Provide the (X, Y) coordinate of the cell's center where the given text is located.  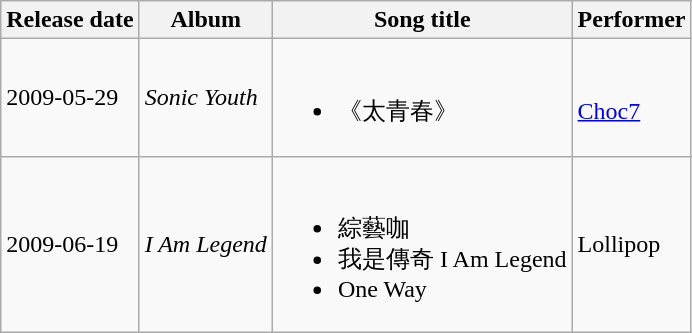
Release date (70, 20)
2009-05-29 (70, 98)
Lollipop (632, 244)
I Am Legend (206, 244)
Choc7 (632, 98)
《太青春》 (422, 98)
2009-06-19 (70, 244)
Song title (422, 20)
Sonic Youth (206, 98)
Album (206, 20)
Performer (632, 20)
綜藝咖我是傳奇 I Am LegendOne Way (422, 244)
